Pinpoint the cell where the given text exists, returning its [X, Y] midpoint coordinate. 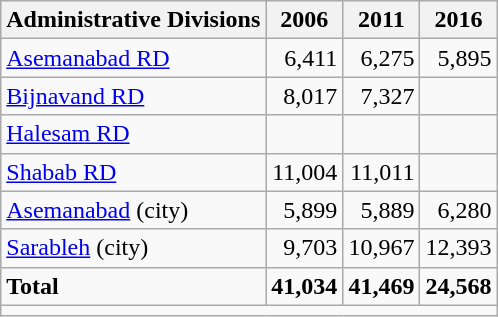
41,469 [382, 286]
6,411 [304, 58]
5,889 [382, 210]
11,011 [382, 172]
7,327 [382, 96]
Shabab RD [134, 172]
2011 [382, 20]
5,895 [458, 58]
2016 [458, 20]
Total [134, 286]
Bijnavand RD [134, 96]
Asemanabad RD [134, 58]
8,017 [304, 96]
Halesam RD [134, 134]
Administrative Divisions [134, 20]
6,280 [458, 210]
Sarableh (city) [134, 248]
10,967 [382, 248]
5,899 [304, 210]
24,568 [458, 286]
9,703 [304, 248]
6,275 [382, 58]
11,004 [304, 172]
Asemanabad (city) [134, 210]
41,034 [304, 286]
2006 [304, 20]
12,393 [458, 248]
